Provide the [X, Y] coordinate of the cell's center where the given text is located.  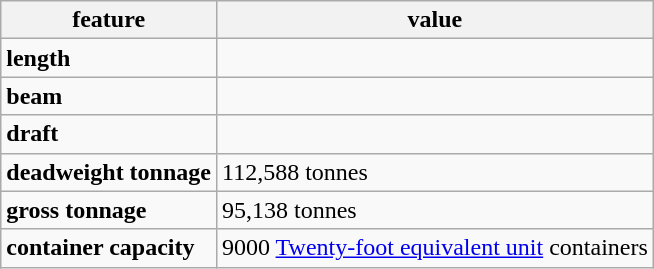
beam [109, 96]
value [434, 20]
draft [109, 134]
deadweight tonnage [109, 172]
9000 Twenty-foot equivalent unit containers [434, 248]
length [109, 58]
95,138 tonnes [434, 210]
gross tonnage [109, 210]
container capacity [109, 248]
112,588 tonnes [434, 172]
feature [109, 20]
